Return (X, Y) of the center of cell containing provided text 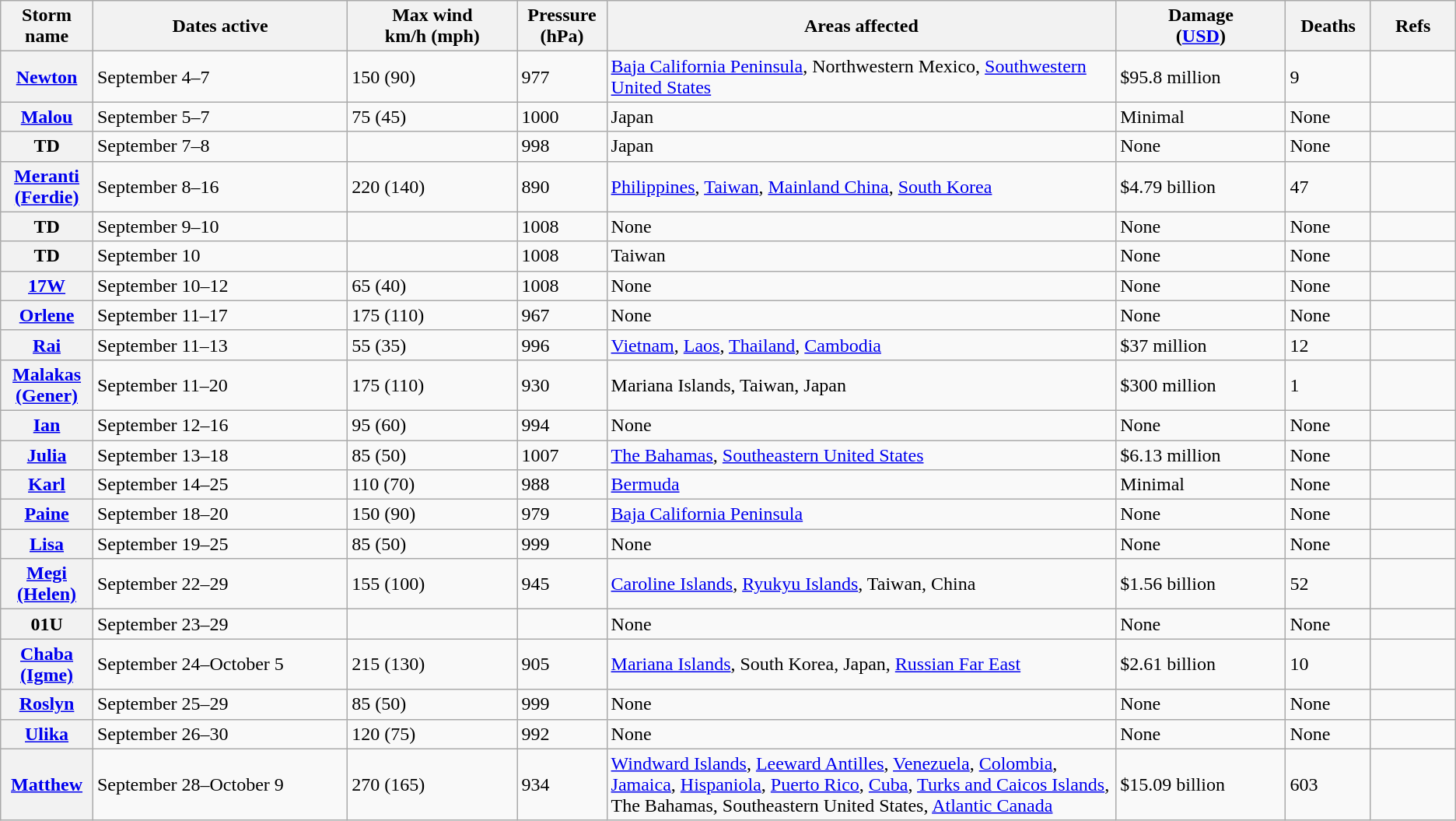
47 (1328, 187)
220 (140) (432, 187)
977 (562, 76)
September 23–29 (219, 624)
1 (1328, 384)
September 8–16 (219, 187)
September 5–7 (219, 117)
September 11–17 (219, 315)
Julia (47, 455)
967 (562, 315)
Baja California Peninsula, Northwestern Mexico, Southwestern United States (862, 76)
Malakas (Gener) (47, 384)
$4.79 billion (1201, 187)
September 4–7 (219, 76)
September 11–13 (219, 345)
Newton (47, 76)
Pressure(hPa) (562, 26)
September 13–18 (219, 455)
Damage(USD) (1201, 26)
998 (562, 146)
Malou (47, 117)
Baja California Peninsula (862, 514)
Ian (47, 425)
1000 (562, 117)
September 7–8 (219, 146)
$2.61 billion (1201, 665)
Meranti (Ferdie) (47, 187)
September 26–30 (219, 734)
Rai (47, 345)
934 (562, 784)
September 18–20 (219, 514)
994 (562, 425)
945 (562, 584)
Mariana Islands, South Korea, Japan, Russian Far East (862, 665)
Dates active (219, 26)
September 11–20 (219, 384)
The Bahamas, Southeastern United States (862, 455)
Refs (1412, 26)
Areas affected (862, 26)
215 (130) (432, 665)
01U (47, 624)
September 25–29 (219, 704)
905 (562, 665)
September 10–12 (219, 286)
September 10 (219, 256)
75 (45) (432, 117)
Orlene (47, 315)
110 (70) (432, 485)
$1.56 billion (1201, 584)
155 (100) (432, 584)
890 (562, 187)
12 (1328, 345)
992 (562, 734)
$15.09 billion (1201, 784)
988 (562, 485)
Roslyn (47, 704)
Karl (47, 485)
55 (35) (432, 345)
Matthew (47, 784)
Vietnam, Laos, Thailand, Cambodia (862, 345)
52 (1328, 584)
September 14–25 (219, 485)
Paine (47, 514)
September 19–25 (219, 544)
Taiwan (862, 256)
Bermuda (862, 485)
65 (40) (432, 286)
Deaths (1328, 26)
Lisa (47, 544)
Chaba (Igme) (47, 665)
1007 (562, 455)
Storm name (47, 26)
Max windkm/h (mph) (432, 26)
$37 million (1201, 345)
9 (1328, 76)
$95.8 million (1201, 76)
Ulika (47, 734)
September 24–October 5 (219, 665)
Philippines, Taiwan, Mainland China, South Korea (862, 187)
930 (562, 384)
Caroline Islands, Ryukyu Islands, Taiwan, China (862, 584)
$300 million (1201, 384)
Mariana Islands, Taiwan, Japan (862, 384)
603 (1328, 784)
10 (1328, 665)
270 (165) (432, 784)
September 28–October 9 (219, 784)
95 (60) (432, 425)
$6.13 million (1201, 455)
September 12–16 (219, 425)
17W (47, 286)
996 (562, 345)
September 22–29 (219, 584)
Megi (Helen) (47, 584)
September 9–10 (219, 226)
120 (75) (432, 734)
979 (562, 514)
